Pinpoint the cell where the given text exists, returning its (x, y) midpoint coordinate. 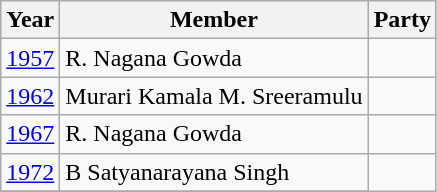
Year (30, 20)
1972 (30, 172)
Party (402, 20)
Murari Kamala M. Sreeramulu (214, 96)
1962 (30, 96)
Member (214, 20)
1967 (30, 134)
B Satyanarayana Singh (214, 172)
1957 (30, 58)
